From the cell containing the given text, extract its center point as (X, Y) coordinate. 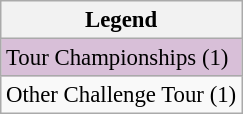
Legend (122, 20)
Tour Championships (1) (122, 58)
Other Challenge Tour (1) (122, 95)
